Extract the [X, Y] coordinate from the center of the cell holding the provided text.  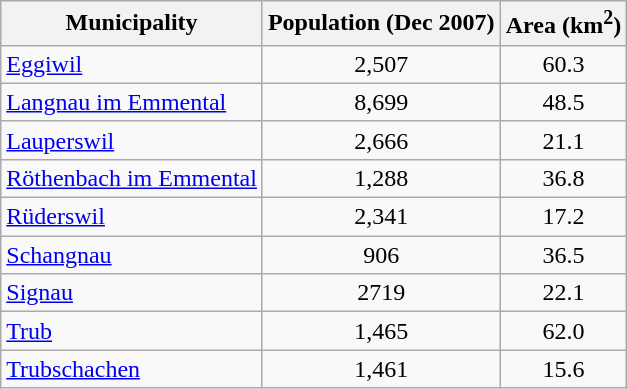
906 [381, 255]
62.0 [564, 331]
Trub [132, 331]
Eggiwil [132, 64]
2719 [381, 293]
Schangnau [132, 255]
Municipality [132, 24]
21.1 [564, 140]
1,465 [381, 331]
2,507 [381, 64]
Lauperswil [132, 140]
17.2 [564, 217]
22.1 [564, 293]
Population (Dec 2007) [381, 24]
Rüderswil [132, 217]
60.3 [564, 64]
Trubschachen [132, 369]
36.8 [564, 178]
Signau [132, 293]
15.6 [564, 369]
1,288 [381, 178]
2,666 [381, 140]
Area (km2) [564, 24]
8,699 [381, 102]
Langnau im Emmental [132, 102]
1,461 [381, 369]
Röthenbach im Emmental [132, 178]
48.5 [564, 102]
2,341 [381, 217]
36.5 [564, 255]
